Return (x, y) of the center of cell containing provided text 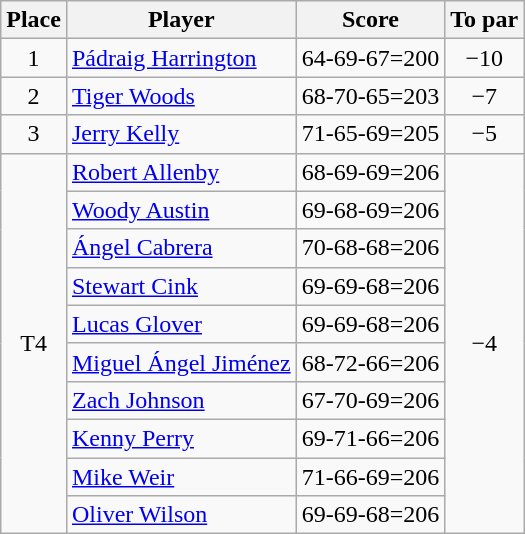
Player (181, 20)
Ángel Cabrera (181, 248)
68-72-66=206 (370, 362)
71-66-69=206 (370, 477)
Pádraig Harrington (181, 58)
Tiger Woods (181, 96)
1 (34, 58)
69-71-66=206 (370, 438)
T4 (34, 344)
Woody Austin (181, 210)
Place (34, 20)
Lucas Glover (181, 324)
Robert Allenby (181, 172)
Jerry Kelly (181, 134)
Kenny Perry (181, 438)
2 (34, 96)
64-69-67=200 (370, 58)
−4 (484, 344)
To par (484, 20)
−10 (484, 58)
−7 (484, 96)
69-68-69=206 (370, 210)
67-70-69=206 (370, 400)
3 (34, 134)
70-68-68=206 (370, 248)
Mike Weir (181, 477)
Oliver Wilson (181, 515)
Score (370, 20)
71-65-69=205 (370, 134)
Stewart Cink (181, 286)
−5 (484, 134)
68-70-65=203 (370, 96)
Zach Johnson (181, 400)
Miguel Ángel Jiménez (181, 362)
68-69-69=206 (370, 172)
